Pinpoint the cell where the given text exists, returning its [X, Y] midpoint coordinate. 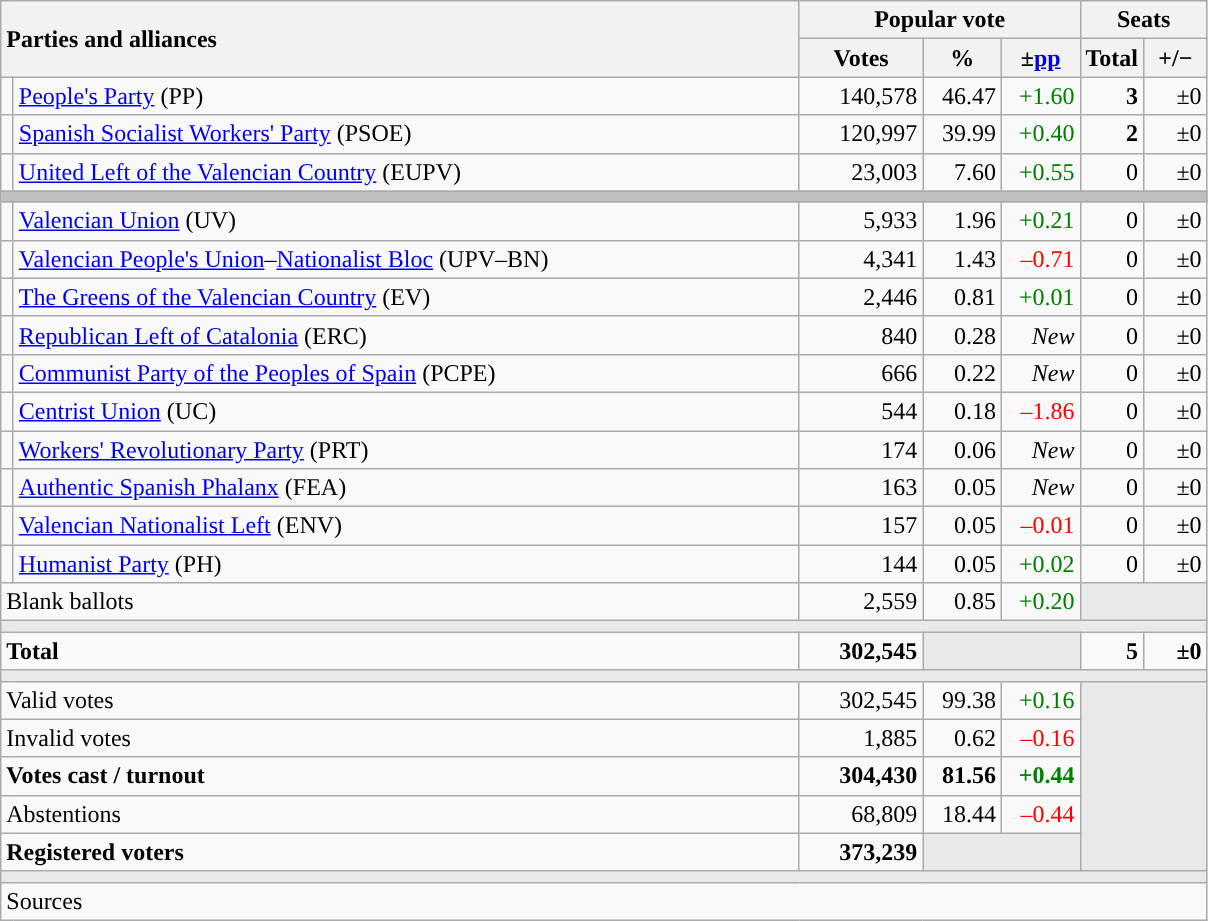
Registered voters [400, 852]
Seats [1144, 20]
304,430 [861, 776]
Communist Party of the Peoples of Spain (PCPE) [406, 373]
0.06 [962, 449]
+0.55 [1040, 172]
Blank ballots [400, 602]
99.38 [962, 700]
1,885 [861, 738]
Republican Left of Catalonia (ERC) [406, 335]
23,003 [861, 172]
Valencian People's Union–Nationalist Bloc (UPV–BN) [406, 259]
+0.40 [1040, 134]
0.62 [962, 738]
–0.16 [1040, 738]
0.22 [962, 373]
Centrist Union (UC) [406, 411]
Humanist Party (PH) [406, 564]
0.18 [962, 411]
Workers' Revolutionary Party (PRT) [406, 449]
Authentic Spanish Phalanx (FEA) [406, 488]
+0.02 [1040, 564]
81.56 [962, 776]
0.28 [962, 335]
–0.44 [1040, 814]
174 [861, 449]
666 [861, 373]
Parties and alliances [400, 39]
120,997 [861, 134]
Abstentions [400, 814]
0.85 [962, 602]
±pp [1040, 58]
+0.16 [1040, 700]
–0.71 [1040, 259]
39.99 [962, 134]
Spanish Socialist Workers' Party (PSOE) [406, 134]
2,446 [861, 297]
18.44 [962, 814]
1.43 [962, 259]
144 [861, 564]
+0.44 [1040, 776]
840 [861, 335]
2 [1112, 134]
United Left of the Valencian Country (EUPV) [406, 172]
163 [861, 488]
Invalid votes [400, 738]
+/− [1176, 58]
68,809 [861, 814]
–1.86 [1040, 411]
+0.20 [1040, 602]
Votes [861, 58]
Valencian Union (UV) [406, 221]
Valencian Nationalist Left (ENV) [406, 526]
Sources [604, 901]
Valid votes [400, 700]
5 [1112, 651]
157 [861, 526]
373,239 [861, 852]
140,578 [861, 96]
–0.01 [1040, 526]
Votes cast / turnout [400, 776]
46.47 [962, 96]
7.60 [962, 172]
% [962, 58]
3 [1112, 96]
2,559 [861, 602]
544 [861, 411]
4,341 [861, 259]
+0.21 [1040, 221]
1.96 [962, 221]
5,933 [861, 221]
The Greens of the Valencian Country (EV) [406, 297]
Popular vote [940, 20]
0.81 [962, 297]
+1.60 [1040, 96]
People's Party (PP) [406, 96]
+0.01 [1040, 297]
